Return [X, Y] of the center of cell containing provided text 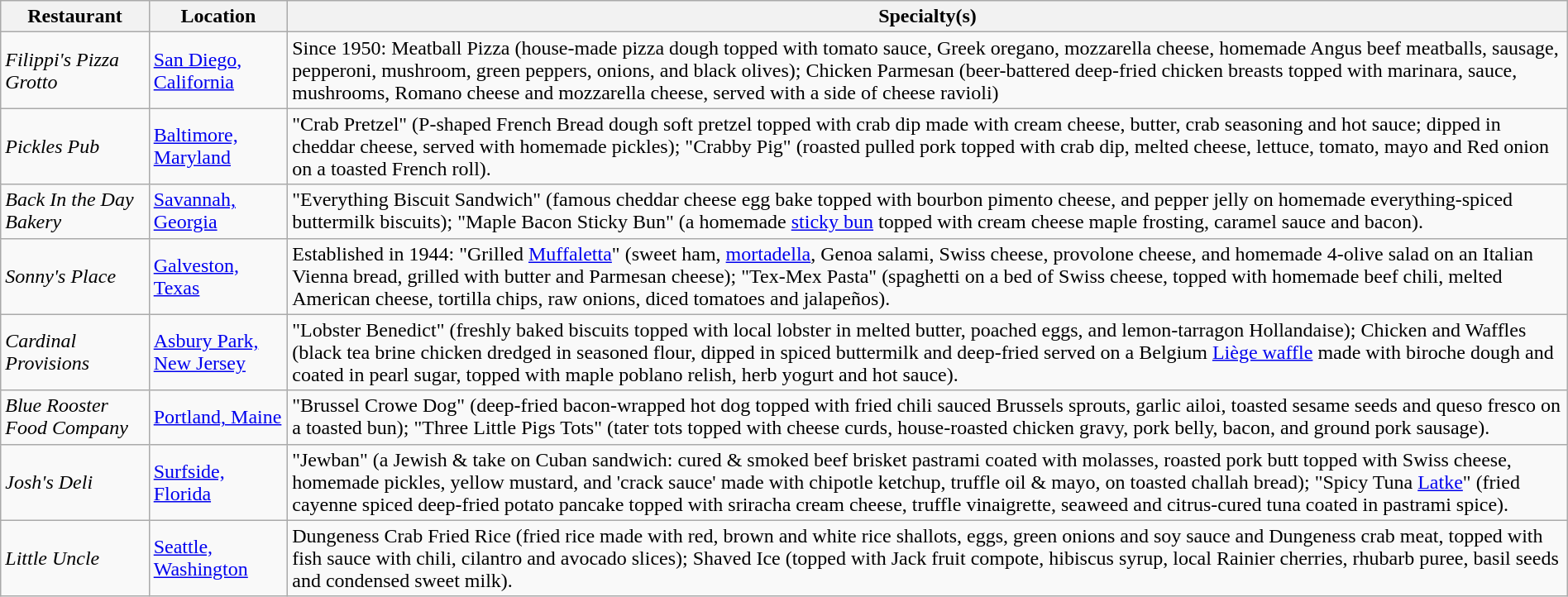
Specialty(s) [928, 17]
Little Uncle [74, 558]
Galveston, Texas [218, 276]
Portland, Maine [218, 417]
Pickles Pub [74, 146]
Baltimore, Maryland [218, 146]
Josh's Deli [74, 482]
Location [218, 17]
Filippi's Pizza Grotto [74, 70]
Back In the Day Bakery [74, 212]
San Diego, California [218, 70]
Blue Rooster Food Company [74, 417]
Asbury Park, New Jersey [218, 352]
Restaurant [74, 17]
Cardinal Provisions [74, 352]
Sonny's Place [74, 276]
Savannah, Georgia [218, 212]
Surfside, Florida [218, 482]
Seattle, Washington [218, 558]
